Locate the cell with the specified text and output its [x, y] center coordinate. 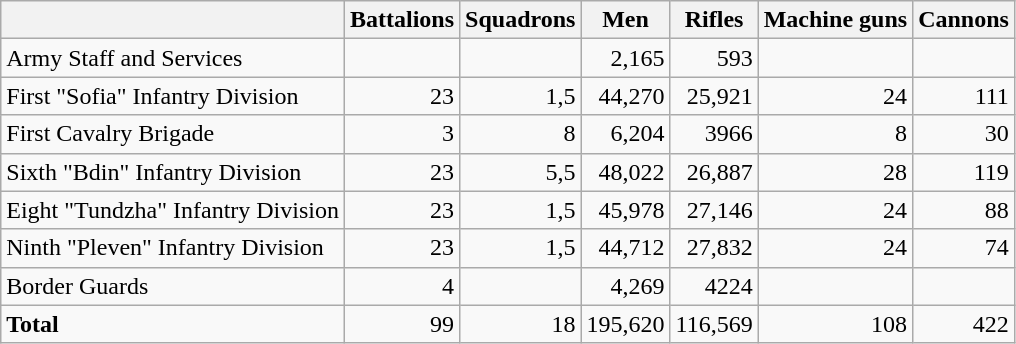
Army Staff and Services [173, 58]
Battalions [402, 20]
45,978 [626, 210]
44,270 [626, 96]
4224 [714, 286]
Men [626, 20]
26,887 [714, 172]
195,620 [626, 324]
4 [402, 286]
5,5 [520, 172]
48,022 [626, 172]
119 [964, 172]
88 [964, 210]
18 [520, 324]
4,269 [626, 286]
First Cavalry Brigade [173, 134]
6,204 [626, 134]
2,165 [626, 58]
30 [964, 134]
First "Sofia" Infantry Division [173, 96]
Cannons [964, 20]
99 [402, 324]
Rifles [714, 20]
Squadrons [520, 20]
3966 [714, 134]
3 [402, 134]
27,146 [714, 210]
Total [173, 324]
116,569 [714, 324]
28 [835, 172]
Machine guns [835, 20]
Ninth "Pleven" Infantry Division [173, 248]
Border Guards [173, 286]
593 [714, 58]
44,712 [626, 248]
27,832 [714, 248]
108 [835, 324]
111 [964, 96]
Eight "Tundzha" Infantry Division [173, 210]
74 [964, 248]
25,921 [714, 96]
Sixth "Bdin" Infantry Division [173, 172]
422 [964, 324]
